Capture the cell that displays the provided text and extract its (X, Y) central coordinate. 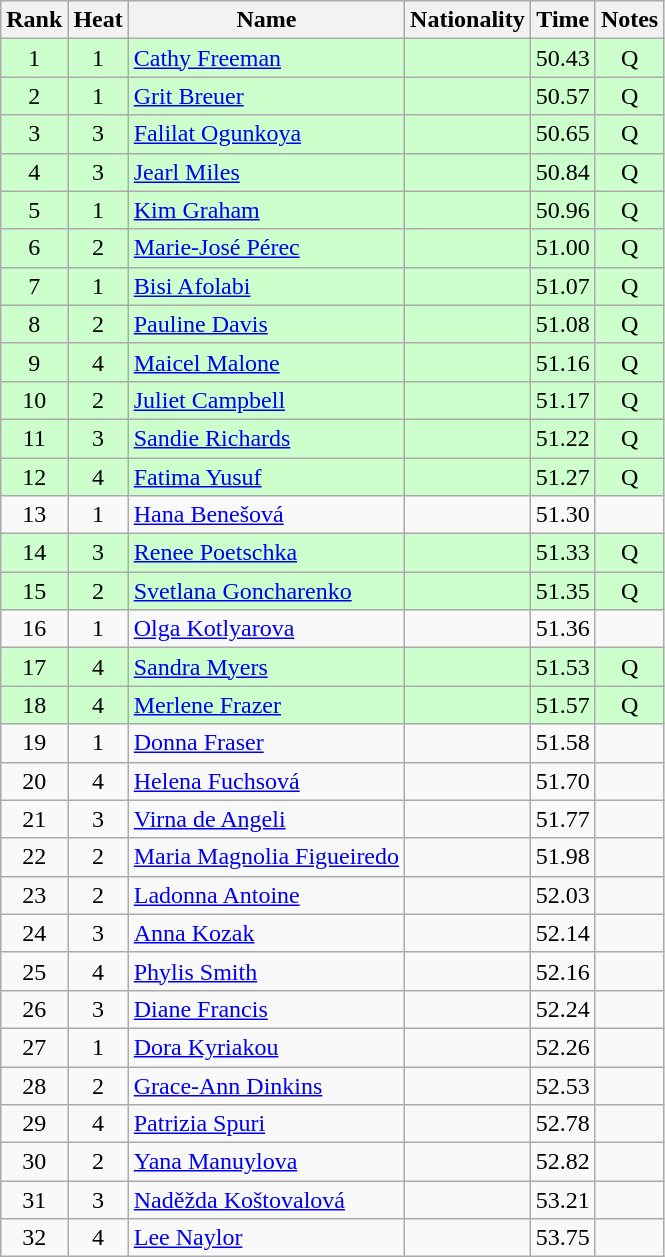
13 (34, 515)
Notes (629, 20)
52.82 (562, 1162)
11 (34, 438)
17 (34, 667)
Dora Kyriakou (266, 1047)
Renee Poetschka (266, 553)
Nationality (468, 20)
50.96 (562, 210)
52.53 (562, 1085)
Anna Kozak (266, 933)
Marie-José Pérec (266, 248)
12 (34, 477)
30 (34, 1162)
50.65 (562, 134)
8 (34, 324)
Olga Kotlyarova (266, 629)
51.08 (562, 324)
Rank (34, 20)
Donna Fraser (266, 743)
Patrizia Spuri (266, 1124)
18 (34, 705)
21 (34, 819)
51.36 (562, 629)
51.17 (562, 400)
52.78 (562, 1124)
16 (34, 629)
10 (34, 400)
Kim Graham (266, 210)
51.57 (562, 705)
51.30 (562, 515)
9 (34, 362)
Phylis Smith (266, 971)
53.75 (562, 1238)
7 (34, 286)
Bisi Afolabi (266, 286)
52.26 (562, 1047)
Maria Magnolia Figueiredo (266, 857)
Svetlana Goncharenko (266, 591)
6 (34, 248)
50.43 (562, 58)
51.22 (562, 438)
Maicel Malone (266, 362)
Lee Naylor (266, 1238)
51.77 (562, 819)
50.84 (562, 172)
Pauline Davis (266, 324)
Virna de Angeli (266, 819)
51.16 (562, 362)
52.16 (562, 971)
Yana Manuylova (266, 1162)
15 (34, 591)
32 (34, 1238)
26 (34, 1009)
51.98 (562, 857)
51.00 (562, 248)
51.33 (562, 553)
Diane Francis (266, 1009)
52.24 (562, 1009)
51.70 (562, 781)
51.35 (562, 591)
Time (562, 20)
Fatima Yusuf (266, 477)
51.27 (562, 477)
Cathy Freeman (266, 58)
29 (34, 1124)
Name (266, 20)
53.21 (562, 1200)
Helena Fuchsová (266, 781)
24 (34, 933)
50.57 (562, 96)
Grit Breuer (266, 96)
22 (34, 857)
51.58 (562, 743)
14 (34, 553)
Grace-Ann Dinkins (266, 1085)
Merlene Frazer (266, 705)
31 (34, 1200)
52.03 (562, 895)
19 (34, 743)
Falilat Ogunkoya (266, 134)
Jearl Miles (266, 172)
23 (34, 895)
Sandie Richards (266, 438)
5 (34, 210)
Naděžda Koštovalová (266, 1200)
51.53 (562, 667)
27 (34, 1047)
52.14 (562, 933)
Hana Benešová (266, 515)
Heat (98, 20)
25 (34, 971)
51.07 (562, 286)
Sandra Myers (266, 667)
Juliet Campbell (266, 400)
Ladonna Antoine (266, 895)
28 (34, 1085)
20 (34, 781)
